Find where the given text appears and provide that cell's center as [X, Y] coordinate. 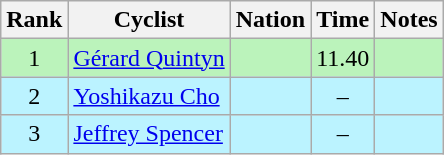
2 [34, 96]
1 [34, 58]
Nation [270, 20]
Time [343, 20]
Rank [34, 20]
3 [34, 134]
Notes [409, 20]
Gérard Quintyn [149, 58]
11.40 [343, 58]
Yoshikazu Cho [149, 96]
Cyclist [149, 20]
Jeffrey Spencer [149, 134]
